Extract the [X, Y] coordinate from the center of the cell holding the provided text.  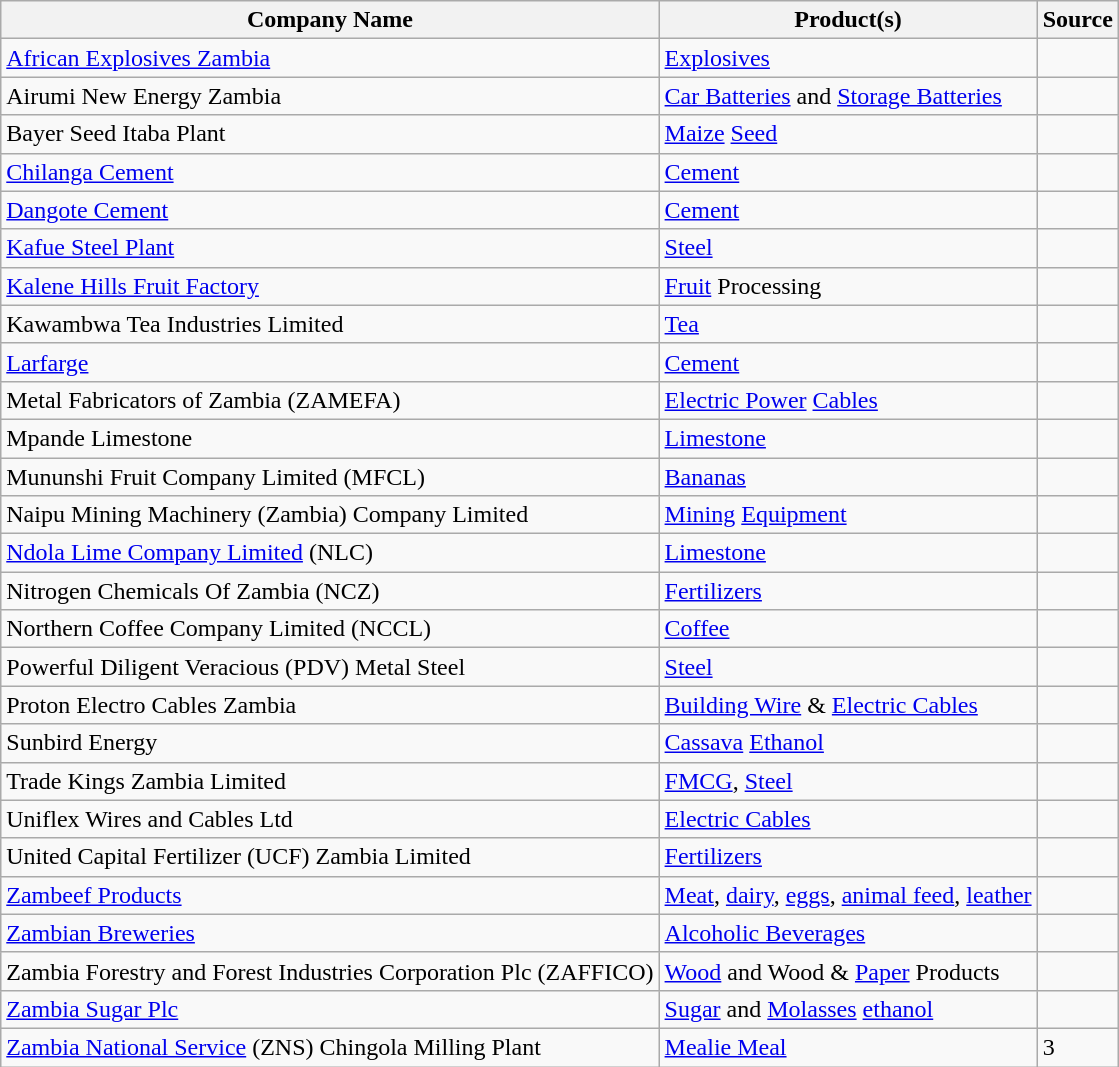
Company Name [330, 20]
Bayer Seed Itaba Plant [330, 134]
Alcoholic Beverages [848, 933]
Powerful Diligent Veracious (PDV) Metal Steel [330, 667]
Zambeef Products [330, 895]
Larfarge [330, 362]
Naipu Mining Machinery (Zambia) Company Limited [330, 515]
Product(s) [848, 20]
Mununshi Fruit Company Limited (MFCL) [330, 477]
Tea [848, 324]
Explosives [848, 58]
Maize Seed [848, 134]
Zambian Breweries [330, 933]
Dangote Cement [330, 210]
3 [1078, 1047]
Electric Cables [848, 819]
Airumi New Energy Zambia [330, 96]
Car Batteries and Storage Batteries [848, 96]
Metal Fabricators of Zambia (ZAMEFA) [330, 400]
Northern Coffee Company Limited (NCCL) [330, 629]
Sunbird Energy [330, 743]
Source [1078, 20]
Chilanga Cement [330, 172]
Kalene Hills Fruit Factory [330, 286]
Ndola Lime Company Limited (NLC) [330, 553]
Proton Electro Cables Zambia [330, 705]
Electric Power Cables [848, 400]
Kawambwa Tea Industries Limited [330, 324]
Zambia Sugar Plc [330, 1009]
Mining Equipment [848, 515]
Kafue Steel Plant [330, 248]
Uniflex Wires and Cables Ltd [330, 819]
Nitrogen Chemicals Of Zambia (NCZ) [330, 591]
Meat, dairy, eggs, animal feed, leather [848, 895]
Bananas [848, 477]
Zambia Forestry and Forest Industries Corporation Plc (ZAFFICO) [330, 971]
United Capital Fertilizer (UCF) Zambia Limited [330, 857]
Mealie Meal [848, 1047]
Mpande Limestone [330, 438]
Wood and Wood & Paper Products [848, 971]
Zambia National Service (ZNS) Chingola Milling Plant [330, 1047]
Trade Kings Zambia Limited [330, 781]
Sugar and Molasses ethanol [848, 1009]
African Explosives Zambia [330, 58]
Building Wire & Electric Cables [848, 705]
FMCG, Steel [848, 781]
Fruit Processing [848, 286]
Coffee [848, 629]
Cassava Ethanol [848, 743]
